Provide the [x, y] coordinate of the cell's center where the given text is located.  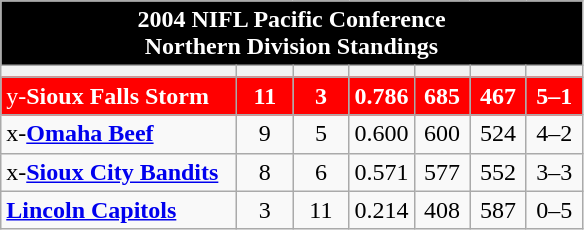
600 [442, 134]
4–2 [554, 134]
587 [498, 210]
0.786 [382, 96]
467 [498, 96]
408 [442, 210]
2004 NIFL Pacific ConferenceNorthern Division Standings [292, 34]
552 [498, 172]
5 [321, 134]
5–1 [554, 96]
0.600 [382, 134]
y-Sioux Falls Storm [119, 96]
x-Omaha Beef [119, 134]
9 [265, 134]
0.571 [382, 172]
x-Sioux City Bandits [119, 172]
8 [265, 172]
0.214 [382, 210]
524 [498, 134]
Lincoln Capitols [119, 210]
577 [442, 172]
6 [321, 172]
3–3 [554, 172]
685 [442, 96]
0–5 [554, 210]
